For the text-containing cell, return its midpoint in (X, Y) coordinate format. 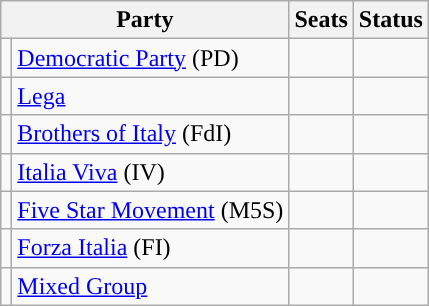
Italia Viva (IV) (150, 172)
Lega (150, 96)
Five Star Movement (M5S) (150, 210)
Forza Italia (FI) (150, 248)
Democratic Party (PD) (150, 58)
Mixed Group (150, 286)
Seats (321, 20)
Status (390, 20)
Brothers of Italy (FdI) (150, 134)
Party (145, 20)
